For the text-containing cell, return its midpoint in [X, Y] coordinate format. 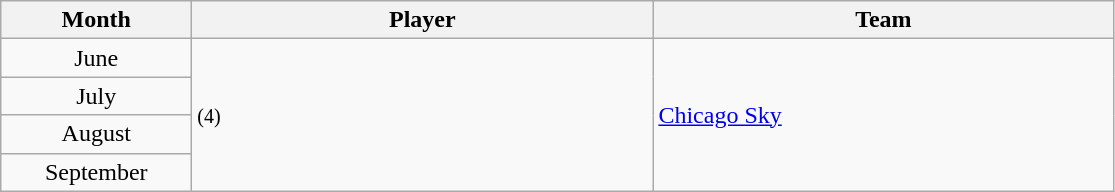
Team [884, 20]
August [96, 134]
Player [422, 20]
September [96, 172]
(4) [422, 115]
Chicago Sky [884, 115]
June [96, 58]
Month [96, 20]
July [96, 96]
